For the text-containing cell, return its midpoint in [x, y] coordinate format. 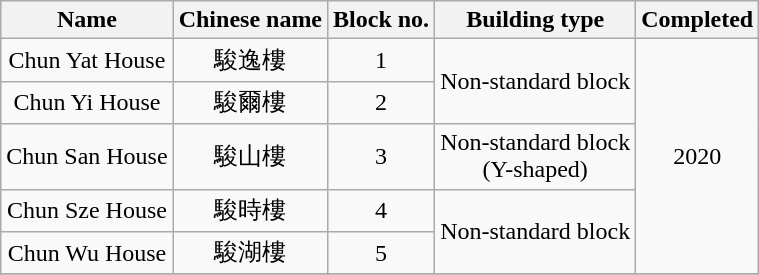
Chun Wu House [87, 254]
駿湖樓 [250, 254]
Chun Sze House [87, 210]
3 [382, 156]
Completed [698, 20]
2 [382, 102]
5 [382, 254]
Block no. [382, 20]
Non-standard block(Y-shaped) [536, 156]
駿山樓 [250, 156]
4 [382, 210]
Name [87, 20]
Building type [536, 20]
2020 [698, 156]
Chun San House [87, 156]
Chun Yat House [87, 60]
1 [382, 60]
駿逸樓 [250, 60]
駿爾樓 [250, 102]
Chun Yi House [87, 102]
Chinese name [250, 20]
駿時樓 [250, 210]
